From the cell containing the given text, extract its center point as (X, Y) coordinate. 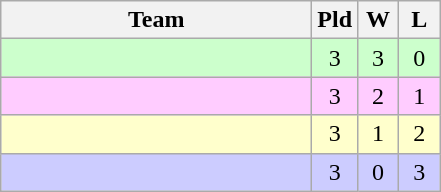
W (378, 20)
Team (156, 20)
L (420, 20)
Pld (335, 20)
